From the cell containing the given text, extract its center point as [X, Y] coordinate. 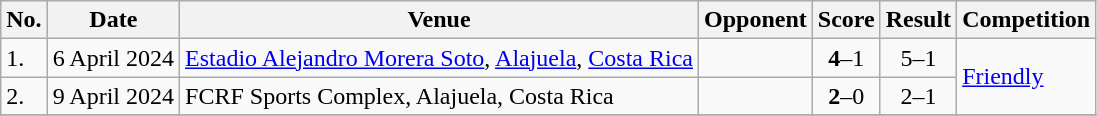
2–1 [918, 96]
5–1 [918, 58]
FCRF Sports Complex, Alajuela, Costa Rica [440, 96]
Venue [440, 20]
2. [24, 96]
9 April 2024 [113, 96]
Friendly [1026, 77]
Score [846, 20]
No. [24, 20]
Date [113, 20]
Estadio Alejandro Morera Soto, Alajuela, Costa Rica [440, 58]
6 April 2024 [113, 58]
4–1 [846, 58]
Opponent [756, 20]
1. [24, 58]
2–0 [846, 96]
Competition [1026, 20]
Result [918, 20]
